Identify which cell holds the provided text, then report its (X, Y) central coordinate. 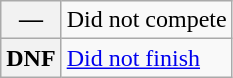
— (31, 20)
DNF (31, 58)
Did not compete (146, 20)
Did not finish (146, 58)
